Capture the cell that displays the provided text and extract its [x, y] central coordinate. 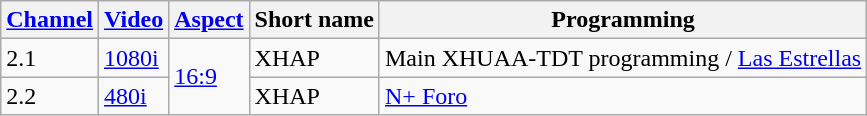
Video [134, 20]
2.2 [50, 96]
Main XHUAA-TDT programming / Las Estrellas [622, 58]
1080i [134, 58]
Programming [622, 20]
N+ Foro [622, 96]
16:9 [209, 77]
Channel [50, 20]
480i [134, 96]
Short name [314, 20]
2.1 [50, 58]
Aspect [209, 20]
